Output the [x, y] coordinate of the center of the cell containing the given text.  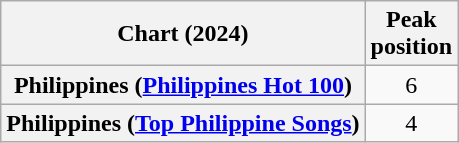
Philippines (Philippines Hot 100) [183, 85]
Chart (2024) [183, 34]
Peakposition [411, 34]
4 [411, 123]
6 [411, 85]
Philippines (Top Philippine Songs) [183, 123]
